Locate the cell with the specified text and output its [x, y] center coordinate. 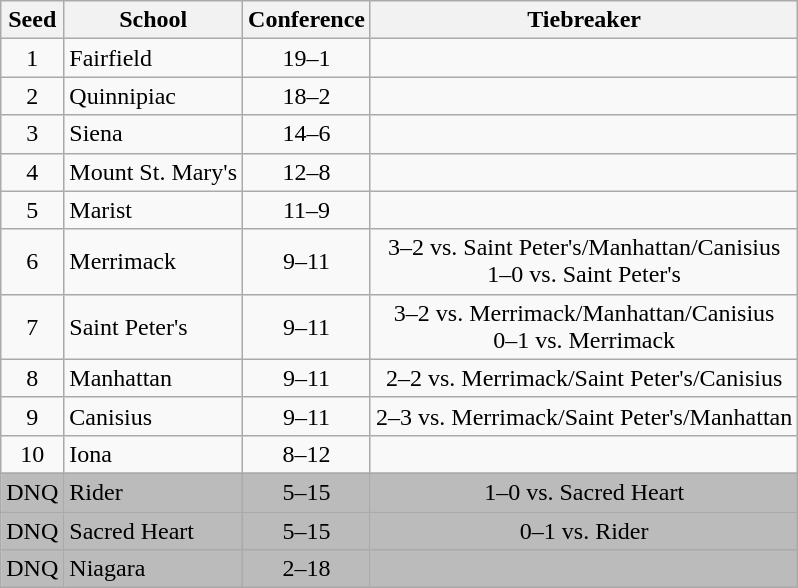
1–0 vs. Sacred Heart [584, 492]
Siena [154, 134]
2–2 vs. Merrimack/Saint Peter's/Canisius [584, 378]
2–3 vs. Merrimack/Saint Peter's/Manhattan [584, 416]
School [154, 20]
6 [32, 262]
3–2 vs. Saint Peter's/Manhattan/Canisius1–0 vs. Saint Peter's [584, 262]
Canisius [154, 416]
0–1 vs. Rider [584, 531]
19–1 [307, 58]
Merrimack [154, 262]
Quinnipiac [154, 96]
14–6 [307, 134]
Iona [154, 454]
Fairfield [154, 58]
Marist [154, 210]
Seed [32, 20]
12–8 [307, 172]
2–18 [307, 569]
3–2 vs. Merrimack/Manhattan/Canisius0–1 vs. Merrimack [584, 326]
9 [32, 416]
Saint Peter's [154, 326]
5 [32, 210]
10 [32, 454]
7 [32, 326]
Conference [307, 20]
Rider [154, 492]
11–9 [307, 210]
1 [32, 58]
8–12 [307, 454]
18–2 [307, 96]
3 [32, 134]
Mount St. Mary's [154, 172]
Sacred Heart [154, 531]
2 [32, 96]
Niagara [154, 569]
4 [32, 172]
Tiebreaker [584, 20]
8 [32, 378]
Manhattan [154, 378]
